Locate the cell with the specified text and output its (x, y) center coordinate. 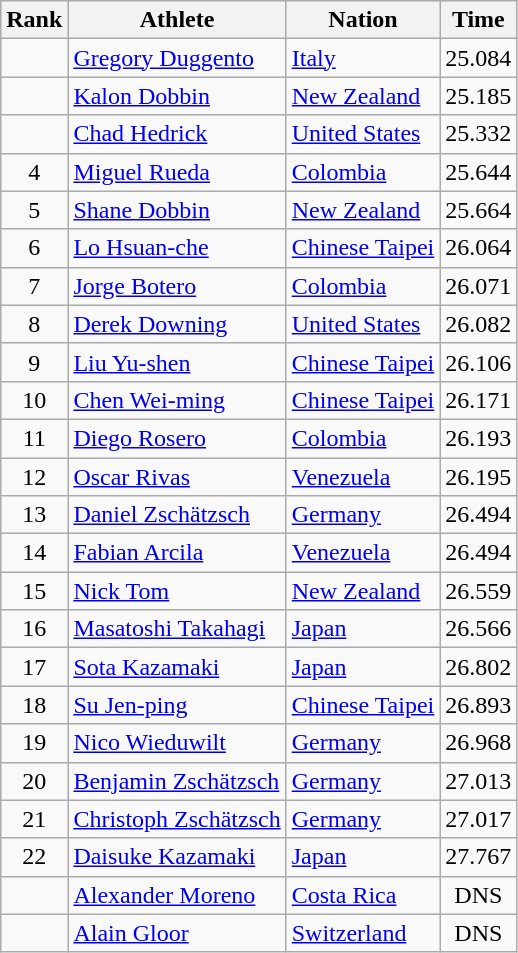
Rank (34, 20)
7 (34, 286)
26.968 (478, 743)
Athlete (177, 20)
Fabian Arcila (177, 553)
Time (478, 20)
Derek Downing (177, 324)
26.566 (478, 629)
Su Jen-ping (177, 705)
26.171 (478, 400)
Nico Wieduwilt (177, 743)
26.193 (478, 438)
26.106 (478, 362)
26.071 (478, 286)
25.084 (478, 58)
4 (34, 172)
16 (34, 629)
22 (34, 857)
26.802 (478, 667)
26.195 (478, 477)
21 (34, 819)
Christoph Zschätzsch (177, 819)
Switzerland (363, 933)
11 (34, 438)
Liu Yu-shen (177, 362)
Lo Hsuan-che (177, 248)
25.332 (478, 134)
18 (34, 705)
26.064 (478, 248)
Miguel Rueda (177, 172)
Gregory Duggento (177, 58)
Chad Hedrick (177, 134)
Nick Tom (177, 591)
26.893 (478, 705)
Daniel Zschätzsch (177, 515)
Sota Kazamaki (177, 667)
Alexander Moreno (177, 895)
27.767 (478, 857)
Chen Wei-ming (177, 400)
12 (34, 477)
Masatoshi Takahagi (177, 629)
Benjamin Zschätzsch (177, 781)
25.664 (478, 210)
15 (34, 591)
Daisuke Kazamaki (177, 857)
14 (34, 553)
Nation (363, 20)
Oscar Rivas (177, 477)
Kalon Dobbin (177, 96)
10 (34, 400)
5 (34, 210)
Alain Gloor (177, 933)
27.013 (478, 781)
9 (34, 362)
Diego Rosero (177, 438)
Jorge Botero (177, 286)
8 (34, 324)
6 (34, 248)
26.082 (478, 324)
Italy (363, 58)
17 (34, 667)
25.185 (478, 96)
26.559 (478, 591)
27.017 (478, 819)
Shane Dobbin (177, 210)
25.644 (478, 172)
13 (34, 515)
Costa Rica (363, 895)
20 (34, 781)
19 (34, 743)
